Capture the cell that displays the provided text and extract its (x, y) central coordinate. 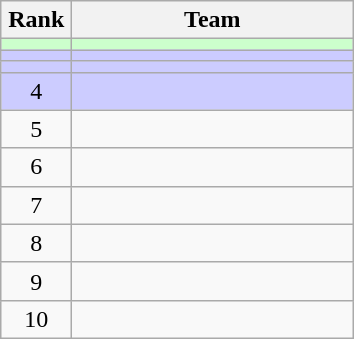
6 (36, 167)
4 (36, 91)
9 (36, 281)
5 (36, 129)
10 (36, 319)
7 (36, 205)
Team (212, 20)
Rank (36, 20)
8 (36, 243)
